Locate the cell with the specified text and output its (x, y) center coordinate. 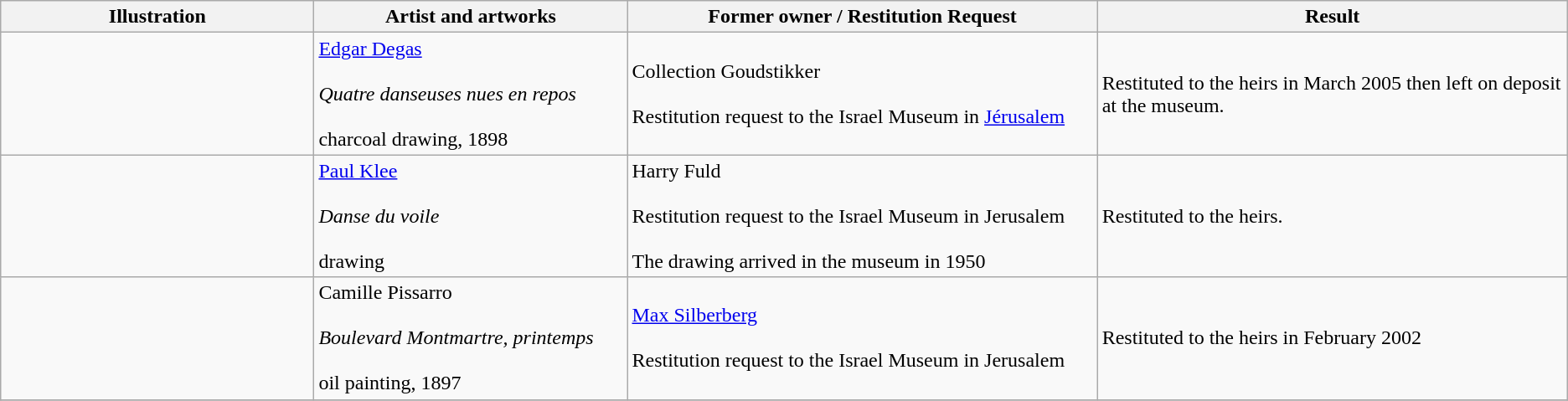
Collection GoudstikkerRestitution request to the Israel Museum in Jérusalem (863, 94)
Result (1332, 17)
Restituted to the heirs in February 2002 (1332, 338)
Max SilberbergRestitution request to the Israel Museum in Jerusalem (863, 338)
Camille PissarroBoulevard Montmartre, printempsoil painting, 1897 (471, 338)
Edgar DegasQuatre danseuses nues en reposcharcoal drawing, 1898 (471, 94)
Harry FuldRestitution request to the Israel Museum in JerusalemThe drawing arrived in the museum in 1950 (863, 216)
Restituted to the heirs. (1332, 216)
Illustration (157, 17)
Restituted to the heirs in March 2005 then left on deposit at the museum. (1332, 94)
Artist and artworks (471, 17)
Paul KleeDanse du voiledrawing (471, 216)
Former owner / Restitution Request (863, 17)
